For the text-containing cell, return its midpoint in [x, y] coordinate format. 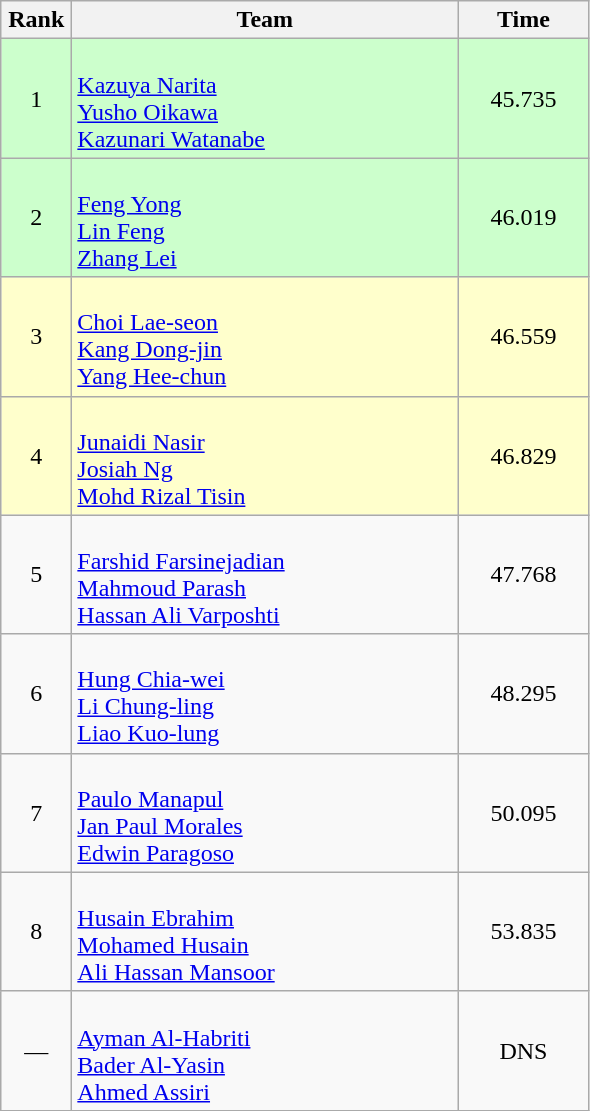
2 [36, 218]
6 [36, 694]
7 [36, 812]
Paulo ManapulJan Paul MoralesEdwin Paragoso [265, 812]
Feng YongLin FengZhang Lei [265, 218]
46.559 [524, 336]
Husain EbrahimMohamed HusainAli Hassan Mansoor [265, 932]
Farshid FarsinejadianMahmoud ParashHassan Ali Varposhti [265, 574]
3 [36, 336]
Hung Chia-weiLi Chung-lingLiao Kuo-lung [265, 694]
Junaidi NasirJosiah NgMohd Rizal Tisin [265, 456]
4 [36, 456]
5 [36, 574]
Kazuya NaritaYusho OikawaKazunari Watanabe [265, 98]
Rank [36, 20]
53.835 [524, 932]
Time [524, 20]
45.735 [524, 98]
50.095 [524, 812]
Team [265, 20]
46.829 [524, 456]
1 [36, 98]
48.295 [524, 694]
Choi Lae-seonKang Dong-jinYang Hee-chun [265, 336]
DNS [524, 1050]
Ayman Al-HabritiBader Al-YasinAhmed Assiri [265, 1050]
8 [36, 932]
— [36, 1050]
47.768 [524, 574]
46.019 [524, 218]
